Scan for the cell matching the given text and deliver its (x, y) coordinate at center. 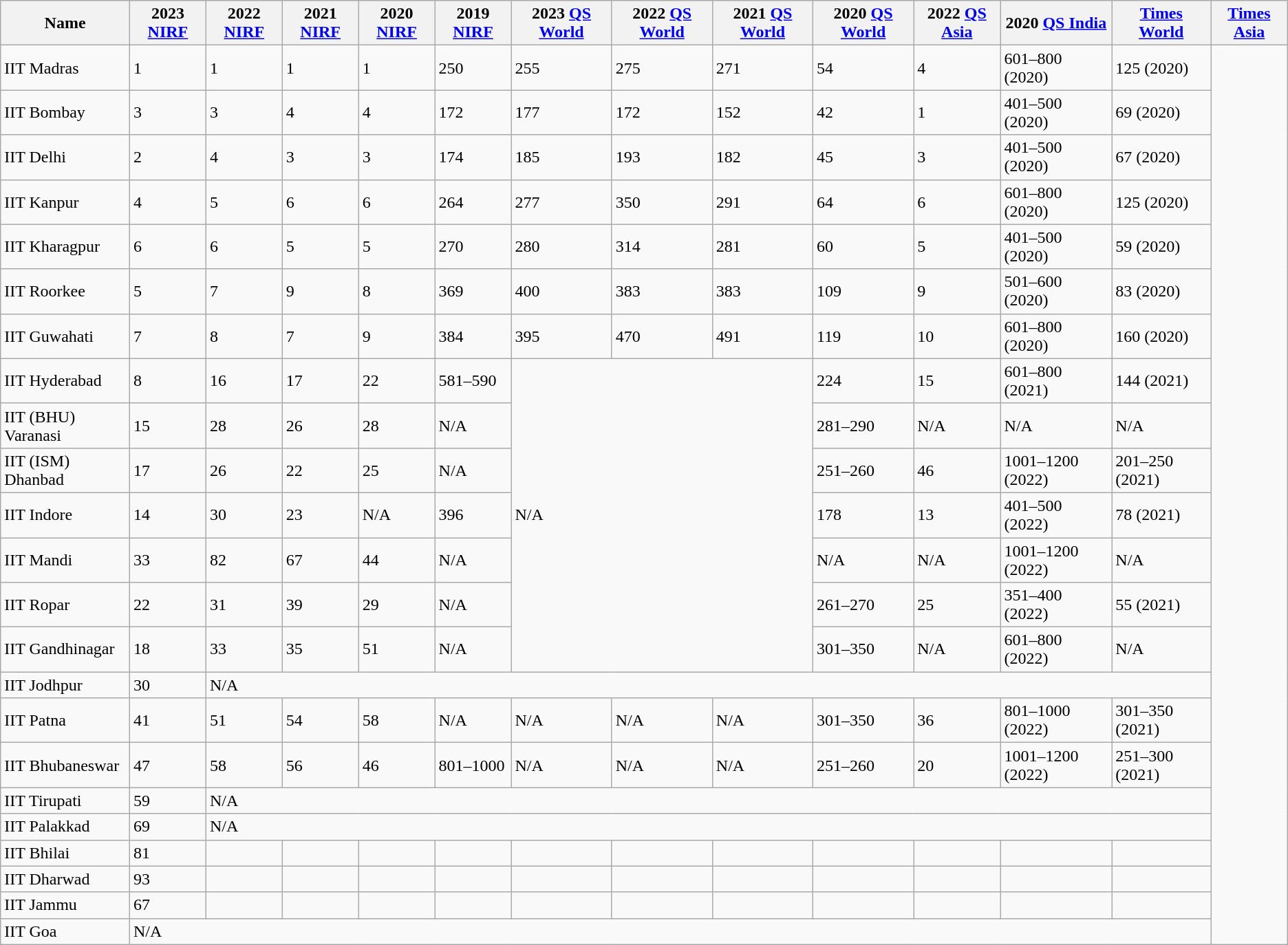
IIT Bombay (65, 113)
281 (762, 246)
2022 NIRF (244, 23)
177 (561, 113)
314 (662, 246)
IIT Ropar (65, 605)
2020 QS World (863, 23)
IIT Hyderabad (65, 381)
IIT Guwahati (65, 336)
81 (168, 853)
280 (561, 246)
501–600 (2020) (1056, 292)
IIT Roorkee (65, 292)
67 (2020) (1161, 157)
291 (762, 202)
56 (321, 765)
369 (473, 292)
2021 QS World (762, 23)
2020 NIRF (396, 23)
384 (473, 336)
275 (662, 67)
Name (65, 23)
82 (244, 560)
36 (957, 721)
39 (321, 605)
69 (168, 827)
44 (396, 560)
193 (662, 157)
144 (2021) (1161, 381)
119 (863, 336)
IIT Bhilai (65, 853)
2 (168, 157)
264 (473, 202)
59 (168, 801)
350 (662, 202)
396 (473, 514)
IIT Indore (65, 514)
2023 QS World (561, 23)
250 (473, 67)
Times Asia (1249, 23)
2022 QS Asia (957, 23)
178 (863, 514)
281–290 (863, 425)
174 (473, 157)
IIT Palakkad (65, 827)
251–300 (2021) (1161, 765)
601–800 (2021) (1056, 381)
69 (2020) (1161, 113)
83 (2020) (1161, 292)
IIT Goa (65, 931)
351–400 (2022) (1056, 605)
IIT (ISM) Dhanbad (65, 470)
182 (762, 157)
581–590 (473, 381)
801–1000 (473, 765)
IIT Jodhpur (65, 685)
255 (561, 67)
35 (321, 649)
IIT Kanpur (65, 202)
55 (2021) (1161, 605)
301–350 (2021) (1161, 721)
401–500 (2022) (1056, 514)
18 (168, 649)
2019 NIRF (473, 23)
IIT (BHU) Varanasi (65, 425)
42 (863, 113)
IIT Bhubaneswar (65, 765)
IIT Madras (65, 67)
93 (168, 879)
41 (168, 721)
261–270 (863, 605)
IIT Jammu (65, 905)
14 (168, 514)
13 (957, 514)
201–250 (2021) (1161, 470)
801–1000 (2022) (1056, 721)
Times World (1161, 23)
IIT Mandi (65, 560)
270 (473, 246)
2023 NIRF (168, 23)
20 (957, 765)
470 (662, 336)
IIT Gandhinagar (65, 649)
2022 QS World (662, 23)
IIT Kharagpur (65, 246)
224 (863, 381)
160 (2020) (1161, 336)
IIT Tirupati (65, 801)
IIT Delhi (65, 157)
64 (863, 202)
395 (561, 336)
277 (561, 202)
491 (762, 336)
IIT Dharwad (65, 879)
109 (863, 292)
29 (396, 605)
45 (863, 157)
78 (2021) (1161, 514)
IIT Patna (65, 721)
59 (2020) (1161, 246)
60 (863, 246)
2020 QS India (1056, 23)
47 (168, 765)
271 (762, 67)
152 (762, 113)
16 (244, 381)
31 (244, 605)
10 (957, 336)
601–800 (2022) (1056, 649)
185 (561, 157)
400 (561, 292)
2021 NIRF (321, 23)
23 (321, 514)
